Provide the [x, y] coordinate of the cell's center where the given text is located.  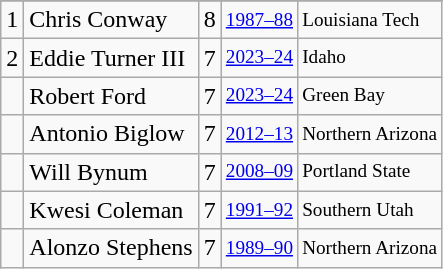
Kwesi Coleman [111, 210]
Louisiana Tech [370, 20]
Antonio Biglow [111, 134]
Idaho [370, 58]
Portland State [370, 172]
1989–90 [259, 248]
Eddie Turner III [111, 58]
1991–92 [259, 210]
Chris Conway [111, 20]
Alonzo Stephens [111, 248]
1 [12, 20]
Robert Ford [111, 96]
Green Bay [370, 96]
2008–09 [259, 172]
2 [12, 58]
Will Bynum [111, 172]
Southern Utah [370, 210]
8 [210, 20]
1987–88 [259, 20]
2012–13 [259, 134]
